For the text-containing cell, return its midpoint in [X, Y] coordinate format. 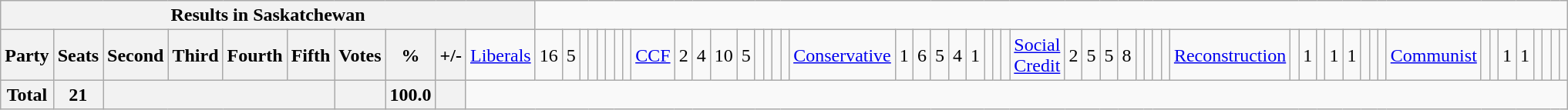
Third [196, 55]
8 [1127, 55]
Reconstruction [1230, 55]
21 [78, 95]
Seats [78, 55]
10 [723, 55]
Fifth [311, 55]
Second [136, 55]
Results in Saskatchewan [268, 15]
6 [922, 55]
Total [27, 95]
% [410, 55]
Liberals [500, 55]
Communist [1434, 55]
Fourth [254, 55]
Conservative [843, 55]
Social Credit [1038, 55]
+/- [450, 55]
16 [549, 55]
CCF [653, 55]
100.0 [410, 95]
Votes [360, 55]
Party [27, 55]
